For the text-containing cell, return its midpoint in (x, y) coordinate format. 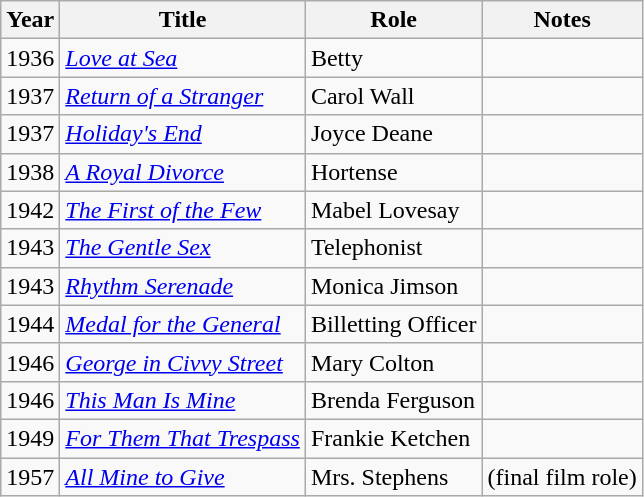
Carol Wall (394, 96)
The Gentle Sex (183, 248)
This Man Is Mine (183, 400)
Billetting Officer (394, 324)
The First of the Few (183, 210)
1949 (30, 438)
Rhythm Serenade (183, 286)
1957 (30, 477)
1942 (30, 210)
Return of a Stranger (183, 96)
Notes (562, 20)
1938 (30, 172)
A Royal Divorce (183, 172)
Hortense (394, 172)
Betty (394, 58)
Mary Colton (394, 362)
Holiday's End (183, 134)
Joyce Deane (394, 134)
Love at Sea (183, 58)
Telephonist (394, 248)
Mrs. Stephens (394, 477)
1936 (30, 58)
Medal for the General (183, 324)
Monica Jimson (394, 286)
(final film role) (562, 477)
Mabel Lovesay (394, 210)
Year (30, 20)
Role (394, 20)
1944 (30, 324)
George in Civvy Street (183, 362)
Brenda Ferguson (394, 400)
For Them That Trespass (183, 438)
Frankie Ketchen (394, 438)
All Mine to Give (183, 477)
Title (183, 20)
